Determine the (X, Y) coordinate at the center of the cell enclosing the given text.  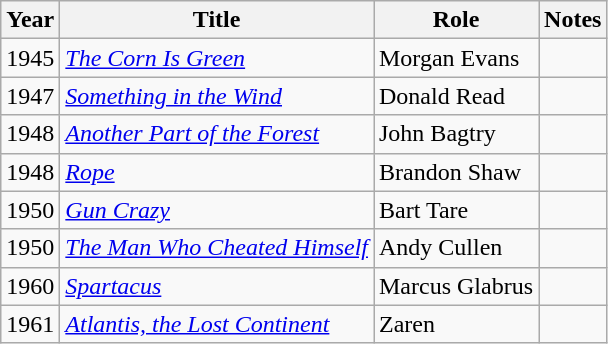
Andy Cullen (456, 248)
Bart Tare (456, 210)
1947 (30, 96)
The Man Who Cheated Himself (217, 248)
Spartacus (217, 286)
Morgan Evans (456, 58)
Atlantis, the Lost Continent (217, 324)
Gun Crazy (217, 210)
Donald Read (456, 96)
1960 (30, 286)
John Bagtry (456, 134)
Brandon Shaw (456, 172)
The Corn Is Green (217, 58)
Marcus Glabrus (456, 286)
Role (456, 20)
Zaren (456, 324)
Year (30, 20)
Notes (573, 20)
1961 (30, 324)
Title (217, 20)
Rope (217, 172)
1945 (30, 58)
Another Part of the Forest (217, 134)
Something in the Wind (217, 96)
